From the cell containing the given text, extract its center point as (x, y) coordinate. 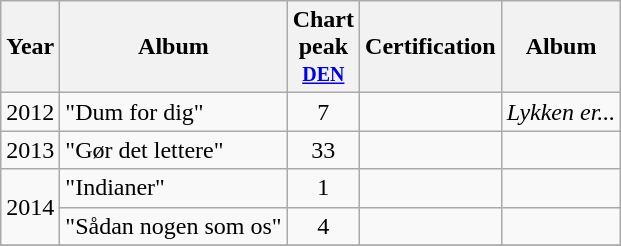
"Sådan nogen som os" (174, 226)
Lykken er... (561, 112)
4 (323, 226)
33 (323, 150)
7 (323, 112)
2012 (30, 112)
"Indianer" (174, 188)
Year (30, 47)
2014 (30, 207)
Certification (431, 47)
"Gør det lettere" (174, 150)
1 (323, 188)
Chart peakDEN (323, 47)
2013 (30, 150)
"Dum for dig" (174, 112)
